Find where the given text appears and provide that cell's center as (x, y) coordinate. 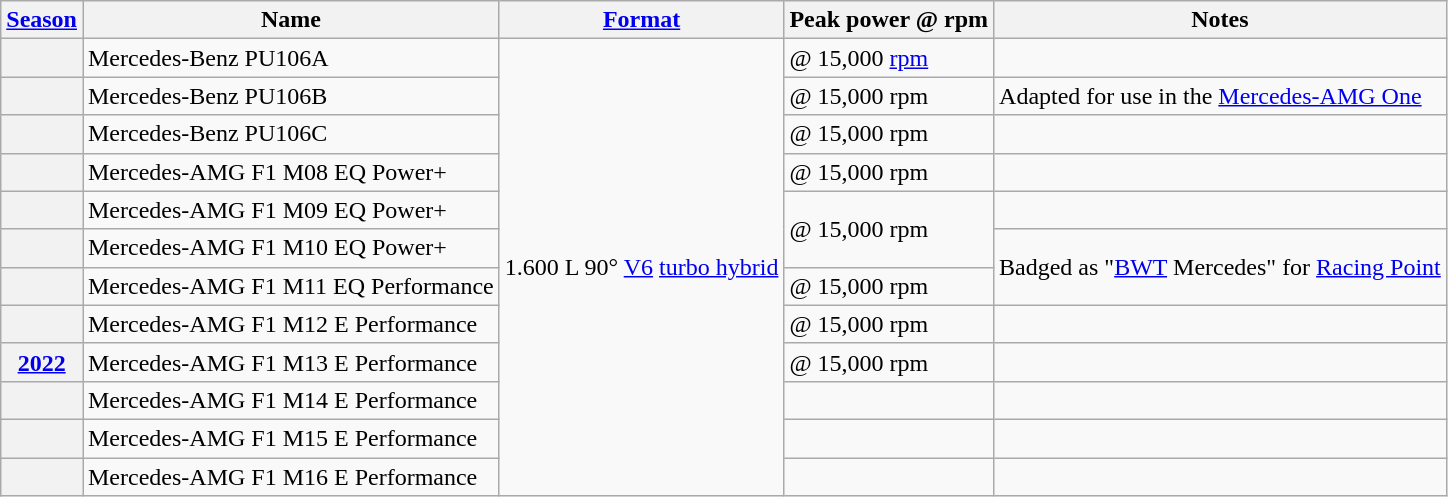
Mercedes-AMG F1 M14 E Performance (290, 400)
Mercedes-AMG F1 M15 E Performance (290, 438)
Mercedes-Benz PU106B (290, 96)
Notes (1220, 20)
Format (642, 20)
Badged as "BWT Mercedes" for Racing Point (1220, 267)
Mercedes-AMG F1 M10 EQ Power+ (290, 248)
Mercedes-AMG F1 M16 E Performance (290, 477)
Mercedes-AMG F1 M11 EQ Performance (290, 286)
Mercedes-Benz PU106C (290, 134)
1.600 L 90° V6 turbo hybrid (642, 268)
Mercedes-AMG F1 M13 E Performance (290, 362)
2022 (42, 362)
Mercedes-Benz PU106A (290, 58)
Mercedes-AMG F1 M08 EQ Power+ (290, 172)
Season (42, 20)
Peak power @ rpm (889, 20)
Adapted for use in the Mercedes-AMG One (1220, 96)
Mercedes-AMG F1 M12 E Performance (290, 324)
Mercedes-AMG F1 M09 EQ Power+ (290, 210)
Name (290, 20)
